Return the [x, y] coordinate for the center point of the cell that contains the specified text.  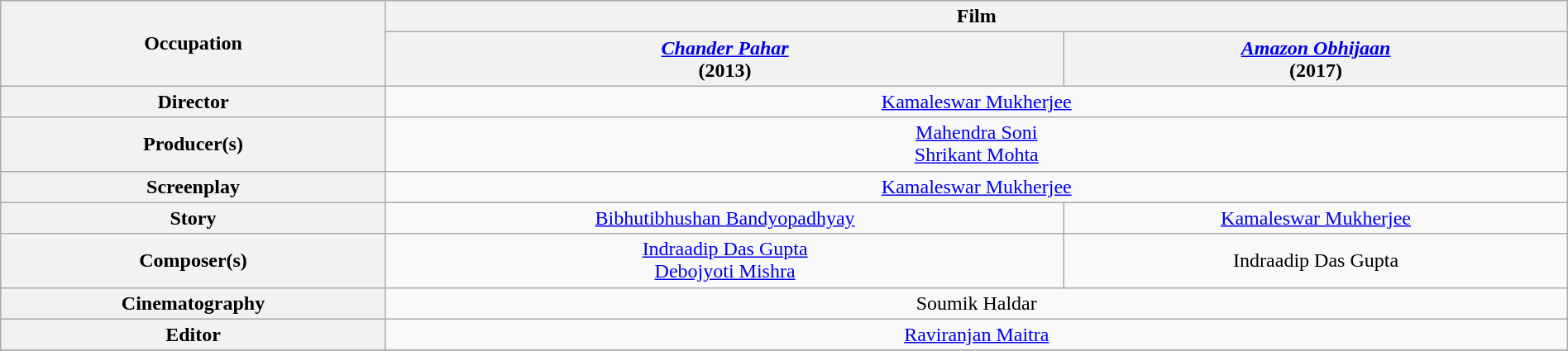
Director [194, 102]
Cinematography [194, 303]
Mahendra SoniShrikant Mohta [976, 144]
Chander Pahar (2013) [724, 59]
Occupation [194, 43]
Composer(s) [194, 261]
Story [194, 218]
Film [976, 17]
Screenplay [194, 187]
Producer(s) [194, 144]
Amazon Obhijaan (2017) [1316, 59]
Raviranjan Maitra [976, 334]
Bibhutibhushan Bandyopadhyay [724, 218]
Indraadip Das Gupta [1316, 261]
Indraadip Das GuptaDebojyoti Mishra [724, 261]
Soumik Haldar [976, 303]
Editor [194, 334]
